Identify which cell holds the provided text, then report its [x, y] central coordinate. 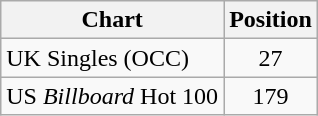
27 [271, 58]
UK Singles (OCC) [112, 58]
179 [271, 96]
US Billboard Hot 100 [112, 96]
Position [271, 20]
Chart [112, 20]
